From the cell containing the given text, extract its center point as [x, y] coordinate. 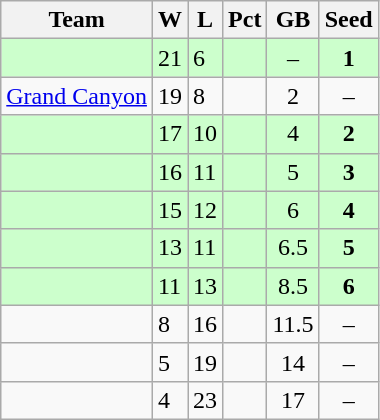
1 [348, 58]
GB [293, 20]
W [170, 20]
12 [206, 210]
3 [348, 172]
11.5 [293, 324]
15 [170, 210]
8.5 [293, 286]
21 [170, 58]
10 [206, 134]
Pct [245, 20]
14 [293, 362]
Seed [348, 20]
Grand Canyon [77, 96]
6.5 [293, 248]
L [206, 20]
Team [77, 20]
23 [206, 400]
